Determine the [x, y] coordinate at the center of the cell enclosing the given text.  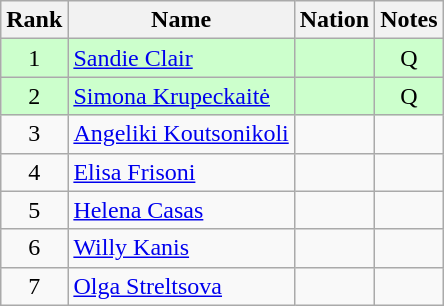
Simona Krupeckaitė [181, 96]
5 [34, 210]
7 [34, 286]
6 [34, 248]
Name [181, 20]
Angeliki Koutsonikoli [181, 134]
1 [34, 58]
Willy Kanis [181, 248]
3 [34, 134]
Nation [334, 20]
Rank [34, 20]
4 [34, 172]
Elisa Frisoni [181, 172]
Helena Casas [181, 210]
2 [34, 96]
Notes [409, 20]
Olga Streltsova [181, 286]
Sandie Clair [181, 58]
